Detect which cell encompasses the target text, then output its (x, y) center coordinate. 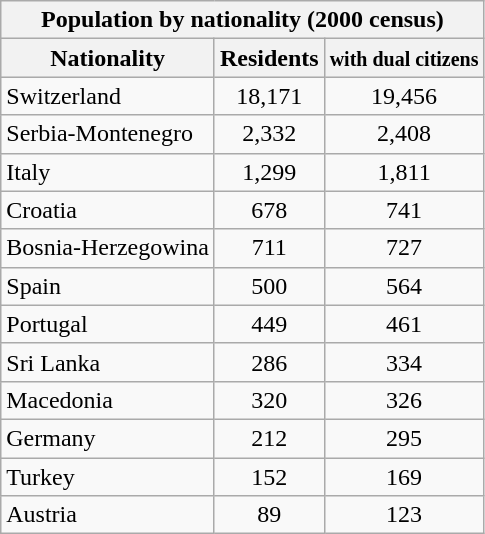
320 (269, 400)
with dual citizens (404, 58)
18,171 (269, 96)
Sri Lanka (108, 362)
326 (404, 400)
Croatia (108, 210)
295 (404, 438)
152 (269, 477)
Macedonia (108, 400)
Portugal (108, 324)
Population by nationality (2000 census) (242, 20)
Germany (108, 438)
212 (269, 438)
Switzerland (108, 96)
Bosnia-Herzegowina (108, 248)
727 (404, 248)
678 (269, 210)
2,332 (269, 134)
461 (404, 324)
Turkey (108, 477)
334 (404, 362)
741 (404, 210)
711 (269, 248)
564 (404, 286)
286 (269, 362)
123 (404, 515)
1,811 (404, 172)
Italy (108, 172)
2,408 (404, 134)
1,299 (269, 172)
169 (404, 477)
449 (269, 324)
500 (269, 286)
Nationality (108, 58)
19,456 (404, 96)
Serbia-Montenegro (108, 134)
89 (269, 515)
Austria (108, 515)
Residents (269, 58)
Spain (108, 286)
